Detect which cell encompasses the target text, then output its [X, Y] center coordinate. 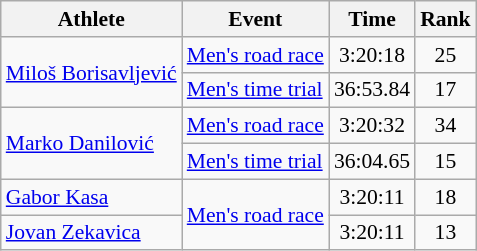
Marko Danilović [92, 144]
13 [446, 233]
Rank [446, 19]
Miloš Borisavljević [92, 72]
36:53.84 [372, 90]
3:20:18 [372, 55]
34 [446, 126]
25 [446, 55]
Gabor Kasa [92, 197]
Time [372, 19]
Jovan Zekavica [92, 233]
17 [446, 90]
3:20:32 [372, 126]
Event [256, 19]
Athlete [92, 19]
18 [446, 197]
15 [446, 162]
36:04.65 [372, 162]
